Return (X, Y) of the center of cell containing provided text 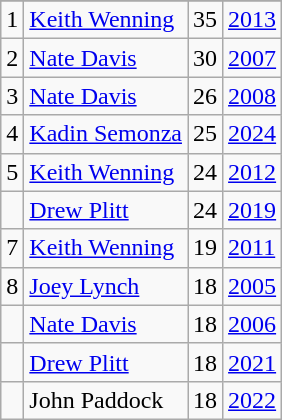
John Paddock (106, 400)
2 (12, 58)
2021 (252, 362)
2011 (252, 248)
Kadin Semonza (106, 134)
2013 (252, 20)
4 (12, 134)
Joey Lynch (106, 286)
2008 (252, 96)
1 (12, 20)
25 (206, 134)
7 (12, 248)
8 (12, 286)
26 (206, 96)
19 (206, 248)
2024 (252, 134)
2012 (252, 172)
35 (206, 20)
3 (12, 96)
2022 (252, 400)
2007 (252, 58)
2019 (252, 210)
5 (12, 172)
2005 (252, 286)
30 (206, 58)
2006 (252, 324)
